Scan for the cell matching the given text and deliver its (X, Y) coordinate at center. 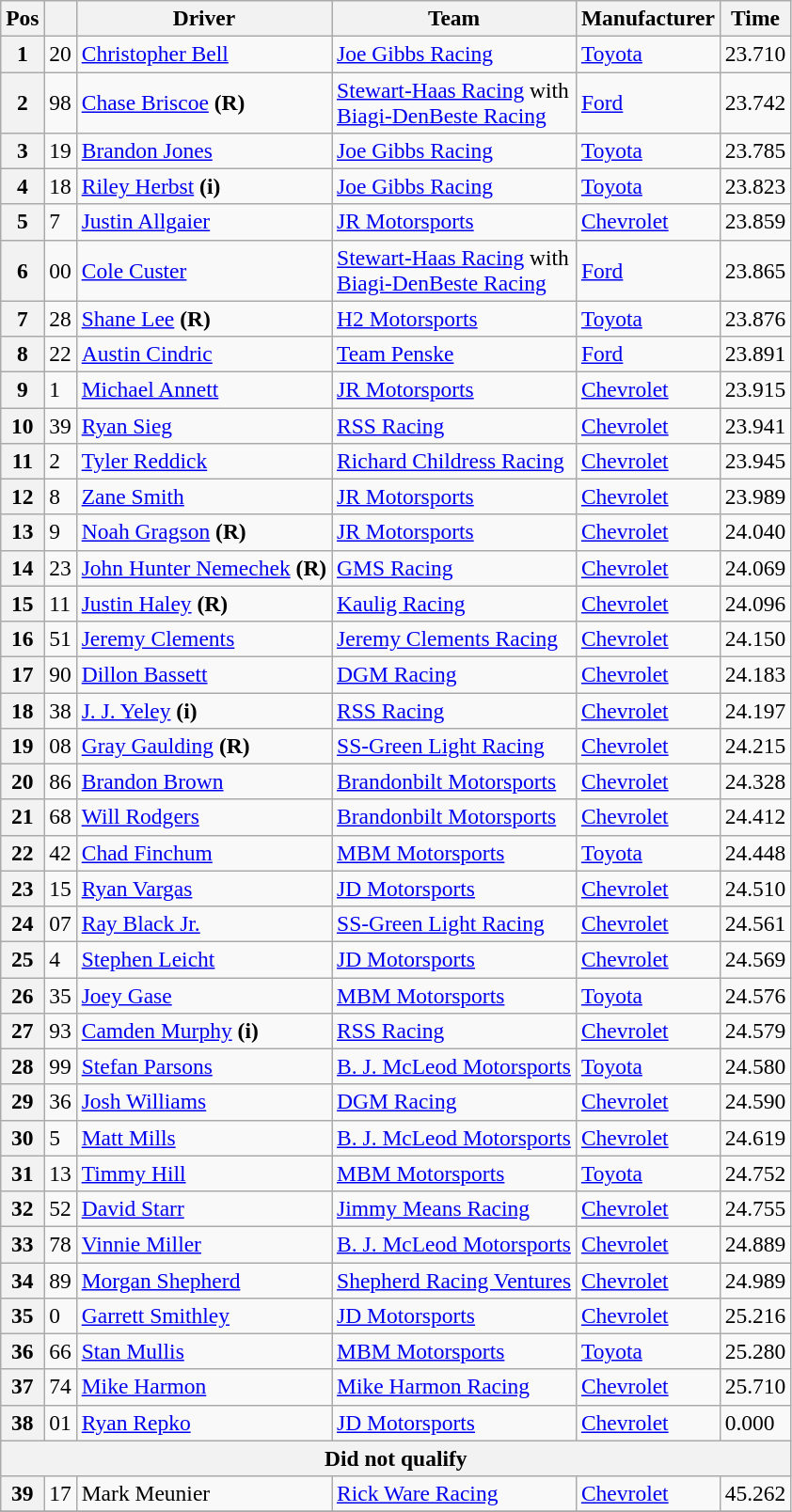
29 (23, 1102)
24.755 (755, 1208)
78 (60, 1244)
Mark Meunier (203, 1493)
Team Penske (454, 354)
16 (23, 638)
Team (454, 18)
24.889 (755, 1244)
10 (23, 425)
23.742 (755, 102)
Pos (23, 18)
Rick Ware Racing (454, 1493)
26 (23, 995)
Stephen Leicht (203, 959)
3 (23, 150)
Manufacturer (647, 18)
24.510 (755, 889)
23.941 (755, 425)
Stefan Parsons (203, 1066)
Tyler Reddick (203, 461)
24.590 (755, 1102)
Morgan Shepherd (203, 1280)
23.876 (755, 319)
Camden Murphy (i) (203, 1031)
23.710 (755, 54)
24.197 (755, 710)
00 (60, 271)
Dillon Bassett (203, 674)
24.619 (755, 1138)
24.561 (755, 923)
GMS Racing (454, 568)
24.579 (755, 1031)
89 (60, 1280)
08 (60, 746)
Austin Cindric (203, 354)
24.069 (755, 568)
24.096 (755, 604)
66 (60, 1351)
23.915 (755, 389)
Shepherd Racing Ventures (454, 1280)
34 (23, 1280)
Ryan Sieg (203, 425)
90 (60, 674)
23.891 (755, 354)
David Starr (203, 1208)
45.262 (755, 1493)
Jimmy Means Racing (454, 1208)
Matt Mills (203, 1138)
24.040 (755, 532)
Richard Childress Racing (454, 461)
23.989 (755, 496)
Josh Williams (203, 1102)
51 (60, 638)
Chad Finchum (203, 853)
Ryan Repko (203, 1423)
33 (23, 1244)
Ray Black Jr. (203, 923)
24.580 (755, 1066)
Driver (203, 18)
Christopher Bell (203, 54)
Jeremy Clements (203, 638)
Stan Mullis (203, 1351)
93 (60, 1031)
99 (60, 1066)
52 (60, 1208)
68 (60, 817)
Jeremy Clements Racing (454, 638)
Kaulig Racing (454, 604)
24.569 (755, 959)
Riley Herbst (i) (203, 186)
0.000 (755, 1423)
Mike Harmon Racing (454, 1387)
24.150 (755, 638)
23.823 (755, 186)
07 (60, 923)
0 (60, 1315)
John Hunter Nemechek (R) (203, 568)
Cole Custer (203, 271)
25 (23, 959)
37 (23, 1387)
Brandon Brown (203, 781)
Time (755, 18)
Will Rodgers (203, 817)
24.215 (755, 746)
Vinnie Miller (203, 1244)
J. J. Yeley (i) (203, 710)
Zane Smith (203, 496)
21 (23, 817)
25.280 (755, 1351)
98 (60, 102)
Brandon Jones (203, 150)
Joey Gase (203, 995)
Did not qualify (396, 1458)
23.945 (755, 461)
24.328 (755, 781)
Michael Annett (203, 389)
Justin Haley (R) (203, 604)
23.865 (755, 271)
Mike Harmon (203, 1387)
Chase Briscoe (R) (203, 102)
H2 Motorsports (454, 319)
31 (23, 1173)
23.785 (755, 150)
Shane Lee (R) (203, 319)
24.752 (755, 1173)
Garrett Smithley (203, 1315)
24.989 (755, 1280)
01 (60, 1423)
32 (23, 1208)
42 (60, 853)
24.576 (755, 995)
25.710 (755, 1387)
6 (23, 271)
24.412 (755, 817)
Timmy Hill (203, 1173)
86 (60, 781)
27 (23, 1031)
25.216 (755, 1315)
30 (23, 1138)
Justin Allgaier (203, 222)
23.859 (755, 222)
14 (23, 568)
Noah Gragson (R) (203, 532)
Ryan Vargas (203, 889)
74 (60, 1387)
24.183 (755, 674)
24 (23, 923)
Gray Gaulding (R) (203, 746)
12 (23, 496)
24.448 (755, 853)
